Determine the (X, Y) coordinate at the center of the cell enclosing the given text.  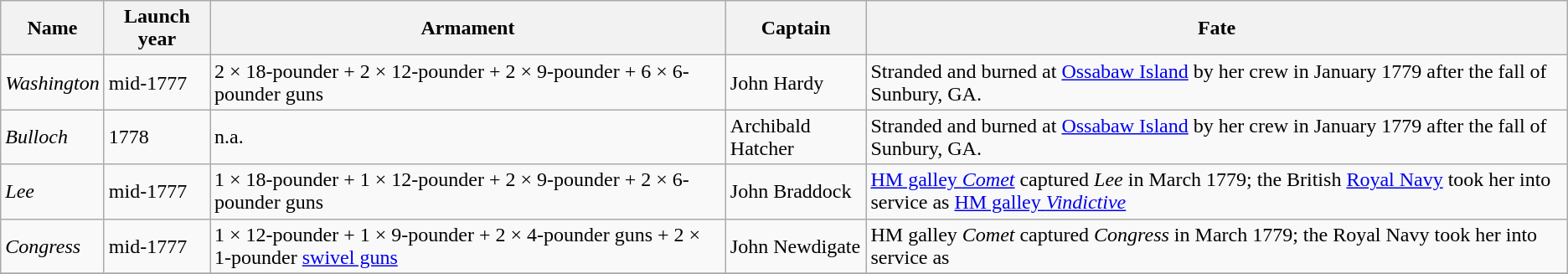
Armament (468, 28)
Fate (1216, 28)
Captain (796, 28)
HM galley Comet captured Congress in March 1779; the Royal Navy took her into service as (1216, 246)
Washington (53, 82)
n.a. (468, 137)
Congress (53, 246)
1 × 18-pounder + 1 × 12-pounder + 2 × 9-pounder + 2 × 6-pounder guns (468, 191)
Name (53, 28)
Archibald Hatcher (796, 137)
John Braddock (796, 191)
John Hardy (796, 82)
John Newdigate (796, 246)
Launch year (157, 28)
2 × 18-pounder + 2 × 12-pounder + 2 × 9-pounder + 6 × 6-pounder guns (468, 82)
HM galley Comet captured Lee in March 1779; the British Royal Navy took her into service as HM galley Vindictive (1216, 191)
1 × 12-pounder + 1 × 9-pounder + 2 × 4-pounder guns + 2 × 1-pounder swivel guns (468, 246)
1778 (157, 137)
Lee (53, 191)
Bulloch (53, 137)
